Return the (X, Y) coordinate for the center point of the cell that contains the specified text.  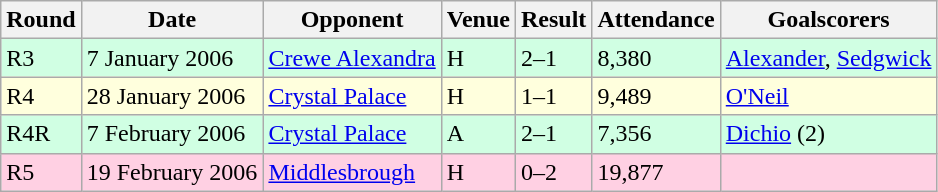
9,489 (656, 96)
O'Neil (828, 96)
7,356 (656, 134)
19 February 2006 (172, 172)
A (478, 134)
7 January 2006 (172, 58)
19,877 (656, 172)
Venue (478, 20)
Opponent (352, 20)
28 January 2006 (172, 96)
Middlesbrough (352, 172)
Result (553, 20)
7 February 2006 (172, 134)
Attendance (656, 20)
R4 (41, 96)
R4R (41, 134)
Round (41, 20)
8,380 (656, 58)
R3 (41, 58)
0–2 (553, 172)
Date (172, 20)
Goalscorers (828, 20)
Crewe Alexandra (352, 58)
Dichio (2) (828, 134)
1–1 (553, 96)
R5 (41, 172)
Alexander, Sedgwick (828, 58)
